Locate the cell with the specified text and output its (x, y) center coordinate. 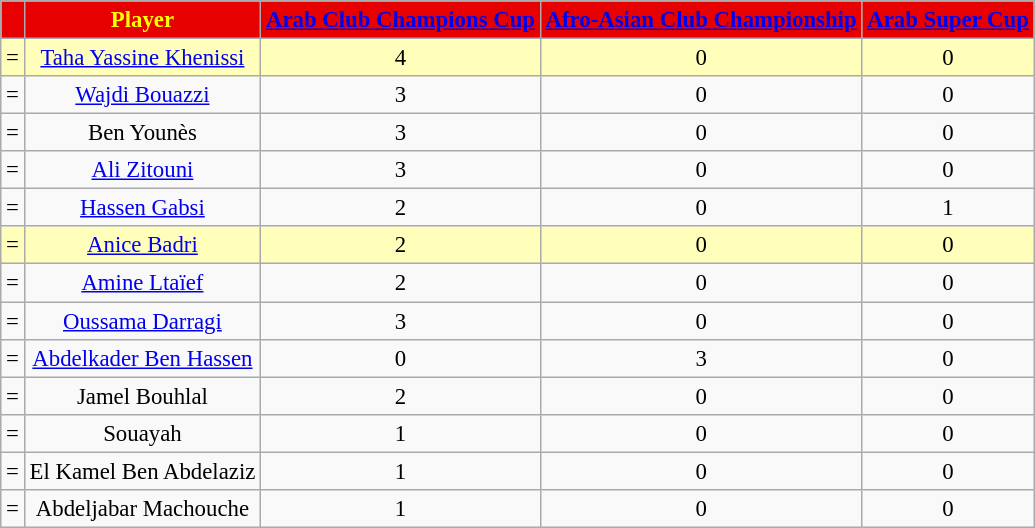
4 (401, 58)
Player (142, 20)
Amine Ltaïef (142, 283)
El Kamel Ben Abdelaziz (142, 471)
Anice Badri (142, 245)
Taha Yassine Khenissi (142, 58)
Abdelkader Ben Hassen (142, 358)
Oussama Darragi (142, 321)
Arab Club Champions Cup (401, 20)
Abdeljabar Machouche (142, 509)
Jamel Bouhlal (142, 396)
Ben Younès (142, 133)
Arab Super Cup (948, 20)
Souayah (142, 433)
Ali Zitouni (142, 170)
Wajdi Bouazzi (142, 95)
Hassen Gabsi (142, 208)
Afro-Asian Club Championship (701, 20)
